Output the (x, y) coordinate of the center of the cell containing the given text.  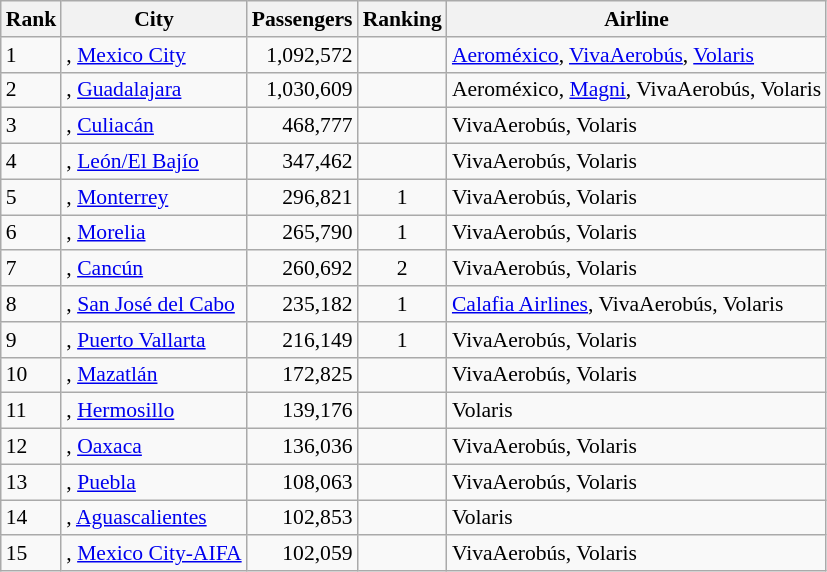
, Guadalajara (154, 90)
13 (32, 482)
468,777 (302, 126)
11 (32, 411)
, Oaxaca (154, 447)
15 (32, 554)
296,821 (302, 197)
, Mexico City-AIFA (154, 554)
172,825 (302, 375)
102,059 (302, 554)
8 (32, 304)
Aeroméxico, Magni, VivaAerobús, Volaris (636, 90)
1,092,572 (302, 55)
, Aguascalientes (154, 518)
Calafia Airlines, VivaAerobús, Volaris (636, 304)
265,790 (302, 233)
Aeroméxico, VivaAerobús, Volaris (636, 55)
347,462 (302, 162)
3 (32, 126)
108,063 (302, 482)
139,176 (302, 411)
, Monterrey (154, 197)
136,036 (302, 447)
, Cancún (154, 269)
Ranking (402, 19)
Passengers (302, 19)
, Morelia (154, 233)
, Mexico City (154, 55)
216,149 (302, 340)
, Puerto Vallarta (154, 340)
City (154, 19)
4 (32, 162)
7 (32, 269)
, Mazatlán (154, 375)
235,182 (302, 304)
12 (32, 447)
, Hermosillo (154, 411)
, Culiacán (154, 126)
Airline (636, 19)
9 (32, 340)
Rank (32, 19)
, San José del Cabo (154, 304)
102,853 (302, 518)
, León/El Bajío (154, 162)
, Puebla (154, 482)
6 (32, 233)
260,692 (302, 269)
1,030,609 (302, 90)
5 (32, 197)
10 (32, 375)
14 (32, 518)
